Capture the cell that displays the provided text and extract its [X, Y] central coordinate. 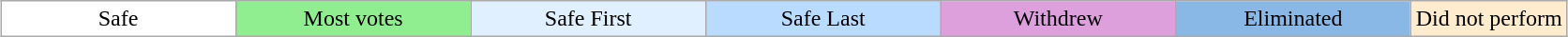
Eliminated [1294, 19]
Safe Last [823, 19]
Most votes [353, 19]
Did not perform [1489, 19]
Withdrew [1058, 19]
Safe [118, 19]
Safe First [589, 19]
